Provide the [x, y] coordinate of the cell's center where the given text is located.  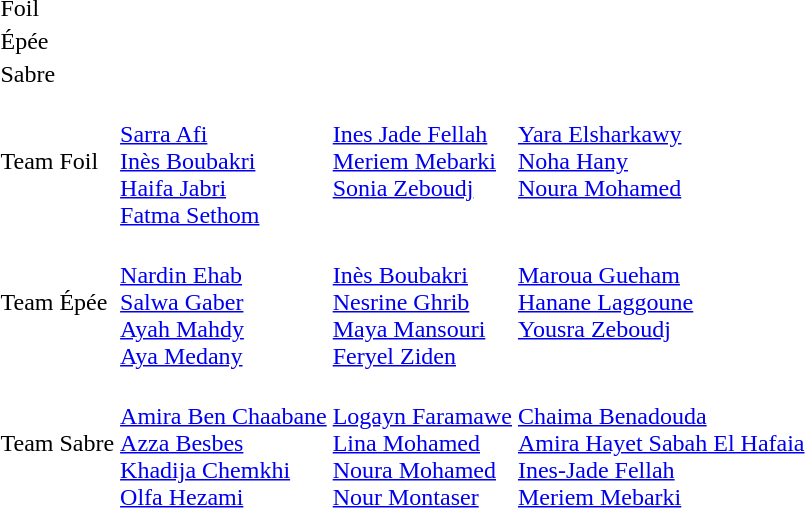
Sarra AfiInès BoubakriHaifa JabriFatma Sethom [224, 161]
Nardin EhabSalwa GaberAyah MahdyAya Medany [224, 302]
Inès BoubakriNesrine GhribMaya MansouriFeryel Ziden [422, 302]
Ines Jade FellahMeriem MebarkiSonia Zeboudj [422, 161]
